Identify which cell holds the provided text, then report its (x, y) central coordinate. 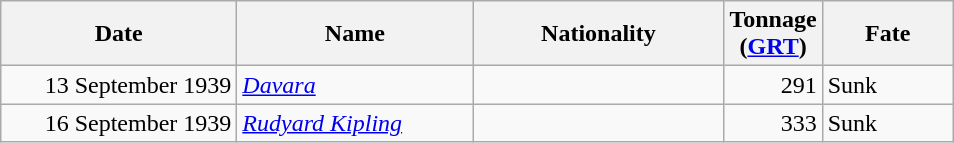
16 September 1939 (119, 123)
Name (355, 34)
Tonnage(GRT) (773, 34)
13 September 1939 (119, 85)
Nationality (598, 34)
291 (773, 85)
Fate (888, 34)
Davara (355, 85)
333 (773, 123)
Rudyard Kipling (355, 123)
Date (119, 34)
